Return (x, y) of the center of cell containing provided text 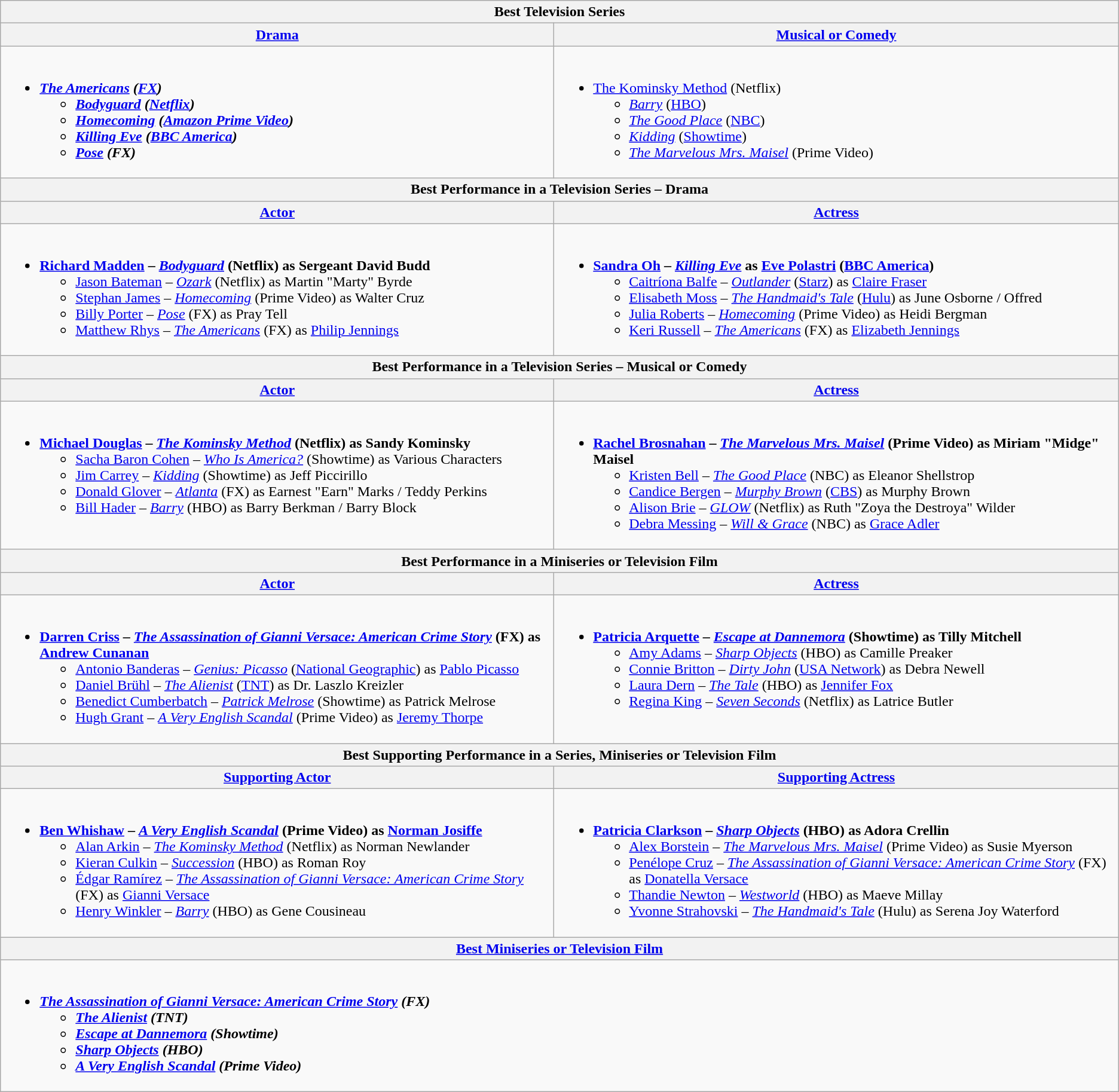
Musical or Comedy (837, 35)
Best Performance in a Television Series – Drama (559, 189)
The Americans (FX)Bodyguard (Netflix)Homecoming (Amazon Prime Video)Killing Eve (BBC America)Pose (FX) (277, 112)
Best Supporting Performance in a Series, Miniseries or Television Film (559, 755)
The Kominsky Method (Netflix)Barry (HBO)The Good Place (NBC)Kidding (Showtime)The Marvelous Mrs. Maisel (Prime Video) (837, 112)
Best Television Series (559, 12)
Best Performance in a Television Series – Musical or Comedy (559, 367)
Drama (277, 35)
Supporting Actor (277, 778)
Supporting Actress (837, 778)
Best Performance in a Miniseries or Television Film (559, 561)
Best Miniseries or Television Film (559, 949)
